Locate the cell with the specified text and output its (x, y) center coordinate. 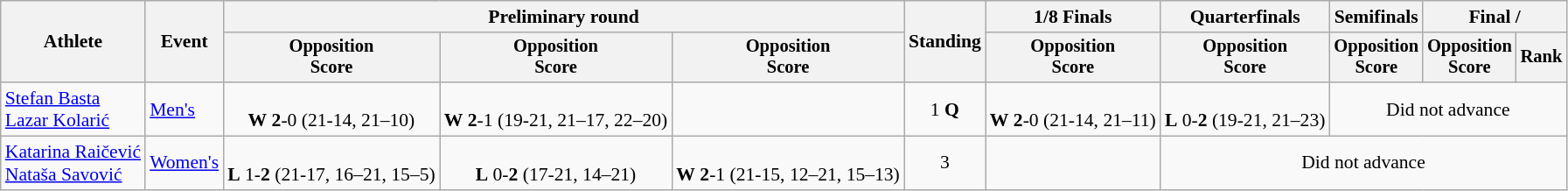
L 0-2 (19-21, 21–23) (1245, 109)
L 1-2 (21-17, 16–21, 15–5) (331, 163)
L 0-2 (17-21, 14–21) (556, 163)
W 2-1 (21-15, 12–21, 15–13) (788, 163)
Standing (944, 42)
1/8 Finals (1073, 17)
Final / (1495, 17)
Event (184, 42)
Athlete (73, 42)
1 Q (944, 109)
Preliminary round (563, 17)
Rank (1542, 58)
Stefan BastaLazar Kolarić (73, 109)
W 2-0 (21-14, 21–11) (1073, 109)
Semifinals (1376, 17)
Women's (184, 163)
W 2-0 (21-14, 21–10) (331, 109)
Katarina RaičevićNataša Savović (73, 163)
3 (944, 163)
Men's (184, 109)
W 2-1 (19-21, 21–17, 22–20) (556, 109)
Quarterfinals (1245, 17)
